Return the (x, y) coordinate for the center point of the cell that contains the specified text.  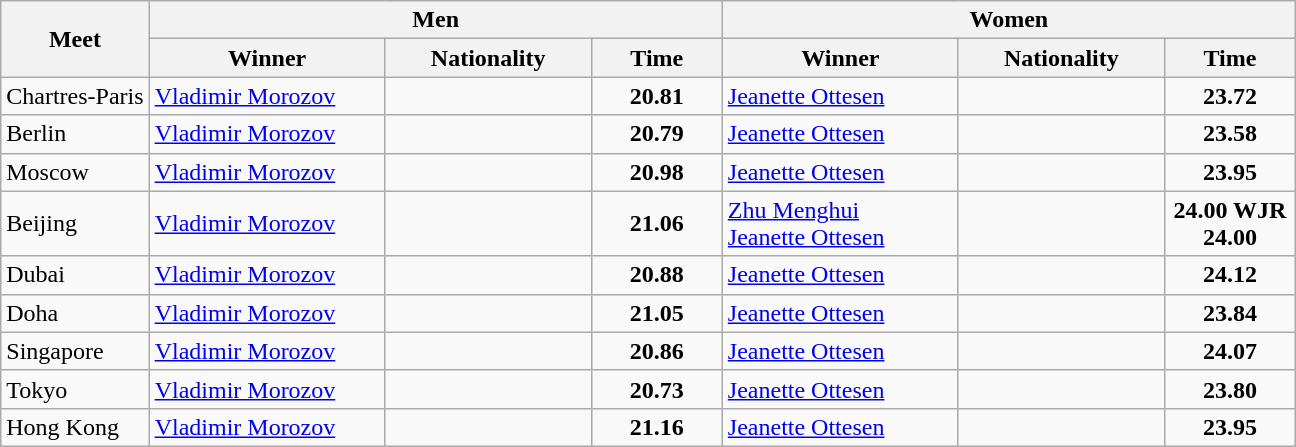
24.12 (1230, 275)
Meet (75, 39)
Men (436, 20)
21.06 (656, 224)
Women (1008, 20)
Zhu MenghuiJeanette Ottesen (840, 224)
Doha (75, 313)
23.72 (1230, 96)
Chartres-Paris (75, 96)
Hong Kong (75, 427)
20.88 (656, 275)
23.80 (1230, 389)
24.00 WJR24.00 (1230, 224)
20.79 (656, 134)
Dubai (75, 275)
Moscow (75, 172)
20.98 (656, 172)
Tokyo (75, 389)
23.58 (1230, 134)
24.07 (1230, 351)
23.84 (1230, 313)
21.16 (656, 427)
20.86 (656, 351)
Singapore (75, 351)
20.81 (656, 96)
21.05 (656, 313)
Berlin (75, 134)
20.73 (656, 389)
Beijing (75, 224)
